Return the (x, y) coordinate for the center point of the cell that contains the specified text.  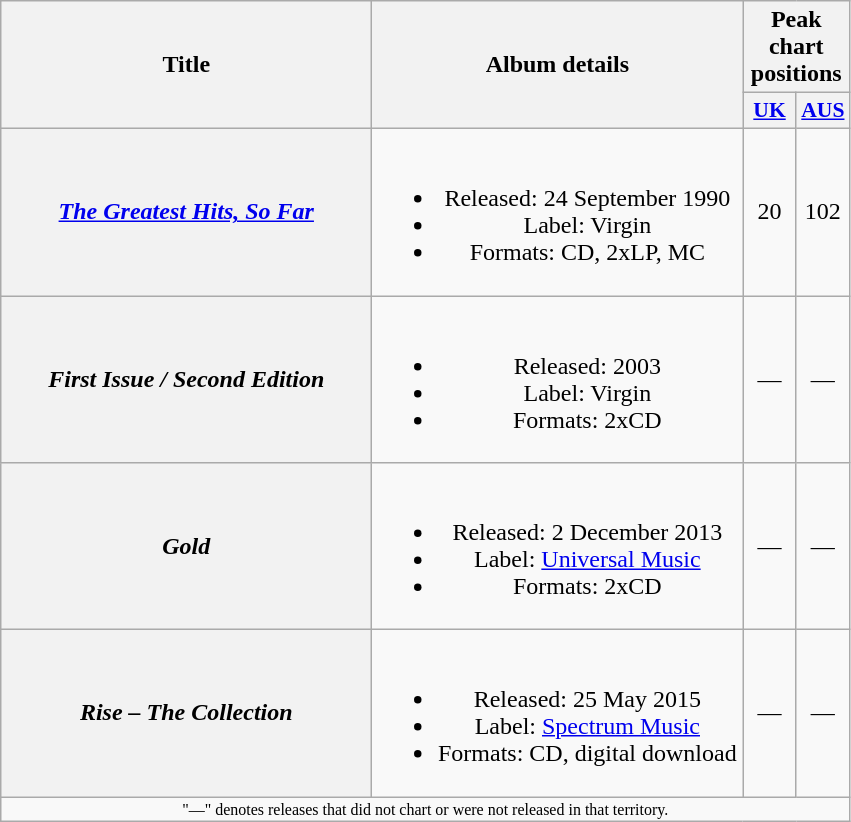
Released: 24 September 1990Label: VirginFormats: CD, 2xLP, MC (558, 212)
First Issue / Second Edition (186, 380)
20 (770, 212)
Title (186, 65)
102 (822, 212)
UK (770, 111)
Released: 25 May 2015Label: Spectrum MusicFormats: CD, digital download (558, 714)
"—" denotes releases that did not chart or were not released in that territory. (426, 809)
Album details (558, 65)
Peak chart positions (796, 47)
Released: 2003Label: VirginFormats: 2xCD (558, 380)
Gold (186, 546)
The Greatest Hits, So Far (186, 212)
AUS (822, 111)
Released: 2 December 2013Label: Universal MusicFormats: 2xCD (558, 546)
Rise – The Collection (186, 714)
